Output the [x, y] coordinate of the center of the cell containing the given text.  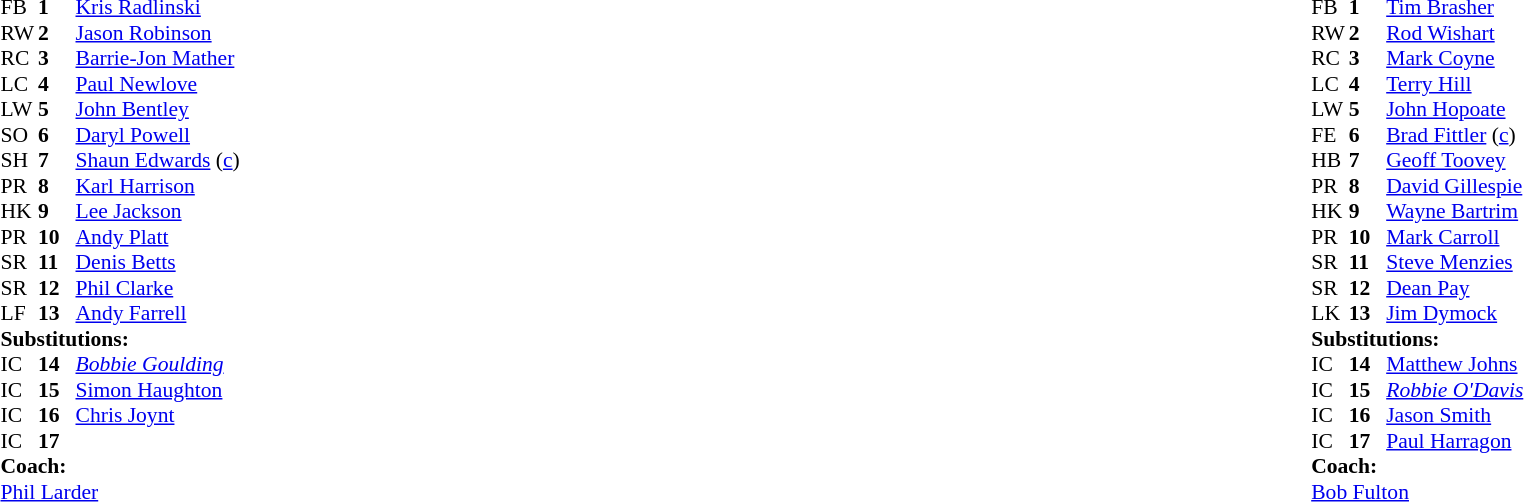
Geoff Toovey [1454, 161]
John Hopoate [1454, 109]
Rod Wishart [1454, 33]
Brad Fittler (c) [1454, 135]
Jason Smith [1454, 415]
Daryl Powell [158, 135]
LK [1330, 313]
Paul Newlove [158, 84]
Shaun Edwards (c) [158, 161]
Karl Harrison [158, 186]
FE [1330, 135]
Jim Dymock [1454, 313]
Phil Clarke [158, 288]
HB [1330, 161]
SO [19, 135]
Chris Joynt [158, 415]
Steve Menzies [1454, 263]
Barrie-Jon Mather [158, 59]
David Gillespie [1454, 186]
Mark Carroll [1454, 237]
Denis Betts [158, 263]
Andy Platt [158, 237]
Mark Coyne [1454, 59]
Lee Jackson [158, 211]
Bobbie Goulding [158, 365]
Andy Farrell [158, 313]
John Bentley [158, 109]
Wayne Bartrim [1454, 211]
SH [19, 161]
Matthew Johns [1454, 365]
Simon Haughton [158, 390]
Terry Hill [1454, 84]
Robbie O'Davis [1454, 390]
Paul Harragon [1454, 441]
Dean Pay [1454, 288]
Jason Robinson [158, 33]
LF [19, 313]
